Provide the [x, y] coordinate of the cell's center where the given text is located.  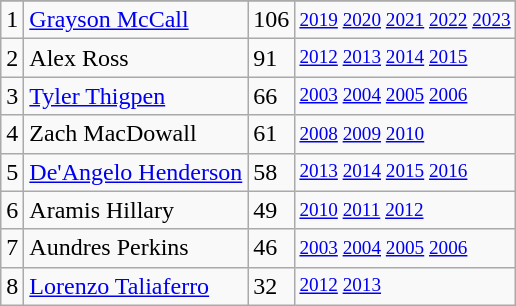
106 [272, 20]
66 [272, 96]
3 [12, 96]
2008 2009 2010 [405, 134]
Grayson McCall [136, 20]
2 [12, 58]
Aramis Hillary [136, 210]
91 [272, 58]
4 [12, 134]
Aundres Perkins [136, 248]
61 [272, 134]
Tyler Thigpen [136, 96]
Lorenzo Taliaferro [136, 286]
1 [12, 20]
2012 2013 [405, 286]
58 [272, 172]
2019 2020 2021 2022 2023 [405, 20]
Alex Ross [136, 58]
Zach MacDowall [136, 134]
De'Angelo Henderson [136, 172]
7 [12, 248]
5 [12, 172]
8 [12, 286]
6 [12, 210]
2013 2014 2015 2016 [405, 172]
2010 2011 2012 [405, 210]
2012 2013 2014 2015 [405, 58]
32 [272, 286]
46 [272, 248]
49 [272, 210]
